Return [x, y] of the center of cell containing provided text 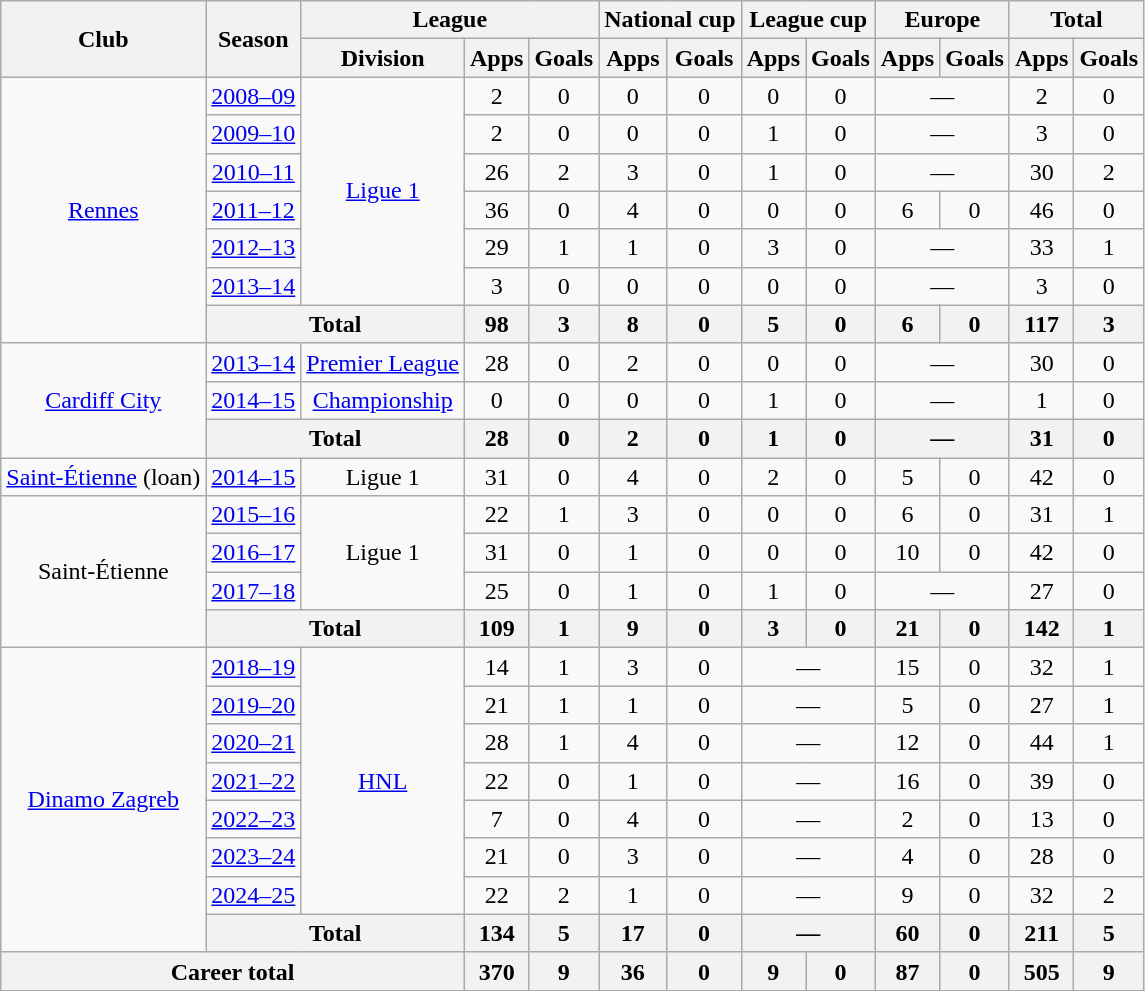
142 [1041, 629]
16 [907, 781]
46 [1041, 210]
25 [496, 591]
117 [1041, 324]
10 [907, 553]
2016–17 [254, 553]
26 [496, 172]
Dinamo Zagreb [104, 800]
Season [254, 39]
National cup [670, 20]
Rennes [104, 210]
2010–11 [254, 172]
14 [496, 667]
2023–24 [254, 857]
2017–18 [254, 591]
2022–23 [254, 819]
Saint-Étienne [104, 572]
2020–21 [254, 743]
134 [496, 933]
29 [496, 248]
98 [496, 324]
60 [907, 933]
2008–09 [254, 96]
15 [907, 667]
2012–13 [254, 248]
2019–20 [254, 705]
13 [1041, 819]
2018–19 [254, 667]
505 [1041, 971]
League [450, 20]
Division [383, 58]
370 [496, 971]
8 [633, 324]
2021–22 [254, 781]
League cup [808, 20]
2015–16 [254, 515]
17 [633, 933]
Club [104, 39]
Cardiff City [104, 400]
33 [1041, 248]
Saint-Étienne (loan) [104, 477]
HNL [383, 781]
2009–10 [254, 134]
44 [1041, 743]
Career total [233, 971]
211 [1041, 933]
109 [496, 629]
7 [496, 819]
Championship [383, 400]
39 [1041, 781]
12 [907, 743]
Europe [942, 20]
Premier League [383, 362]
2011–12 [254, 210]
87 [907, 971]
2024–25 [254, 895]
